Determine the (X, Y) coordinate at the center of the cell enclosing the given text.  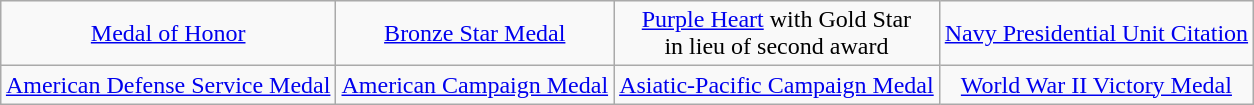
World War II Victory Medal (1096, 85)
American Campaign Medal (475, 85)
Bronze Star Medal (475, 34)
American Defense Service Medal (168, 85)
Medal of Honor (168, 34)
Navy Presidential Unit Citation (1096, 34)
Purple Heart with Gold Starin lieu of second award (777, 34)
Asiatic-Pacific Campaign Medal (777, 85)
